Scan for the cell matching the given text and deliver its (X, Y) coordinate at center. 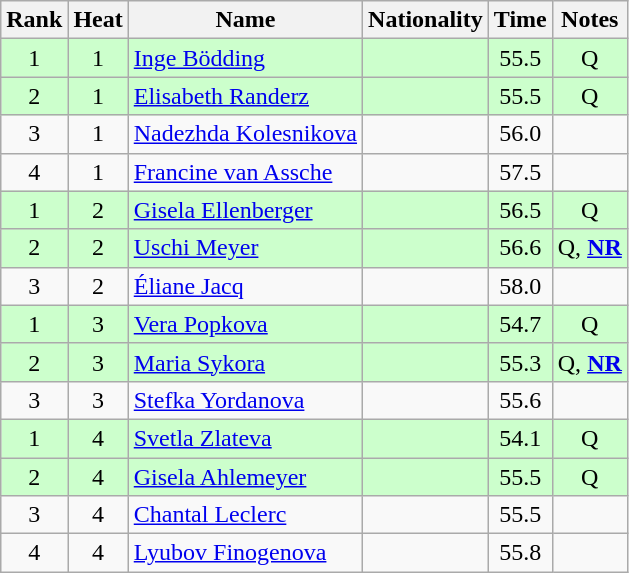
Elisabeth Randerz (245, 96)
57.5 (520, 172)
Éliane Jacq (245, 286)
Maria Sykora (245, 362)
54.7 (520, 324)
58.0 (520, 286)
Vera Popkova (245, 324)
Uschi Meyer (245, 248)
Name (245, 20)
Inge Bödding (245, 58)
55.6 (520, 400)
55.8 (520, 553)
56.5 (520, 210)
Rank (34, 20)
Heat (98, 20)
Gisela Ellenberger (245, 210)
Nadezhda Kolesnikova (245, 134)
Notes (590, 20)
54.1 (520, 438)
Gisela Ahlemeyer (245, 477)
Lyubov Finogenova (245, 553)
Stefka Yordanova (245, 400)
Time (520, 20)
56.6 (520, 248)
55.3 (520, 362)
56.0 (520, 134)
Nationality (426, 20)
Chantal Leclerc (245, 515)
Svetla Zlateva (245, 438)
Francine van Assche (245, 172)
